Detect which cell encompasses the target text, then output its [x, y] center coordinate. 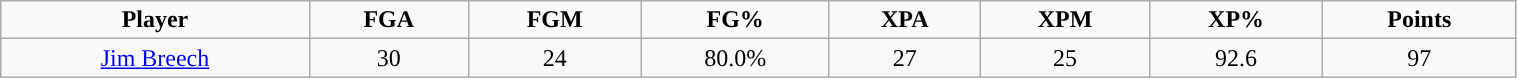
24 [554, 58]
XP% [1236, 20]
Jim Breech [155, 58]
97 [1419, 58]
92.6 [1236, 58]
XPA [904, 20]
Points [1419, 20]
Player [155, 20]
25 [1064, 58]
FGA [388, 20]
30 [388, 58]
FG% [735, 20]
80.0% [735, 58]
XPM [1064, 20]
FGM [554, 20]
27 [904, 58]
